Provide the [X, Y] coordinate of the cell's center where the given text is located.  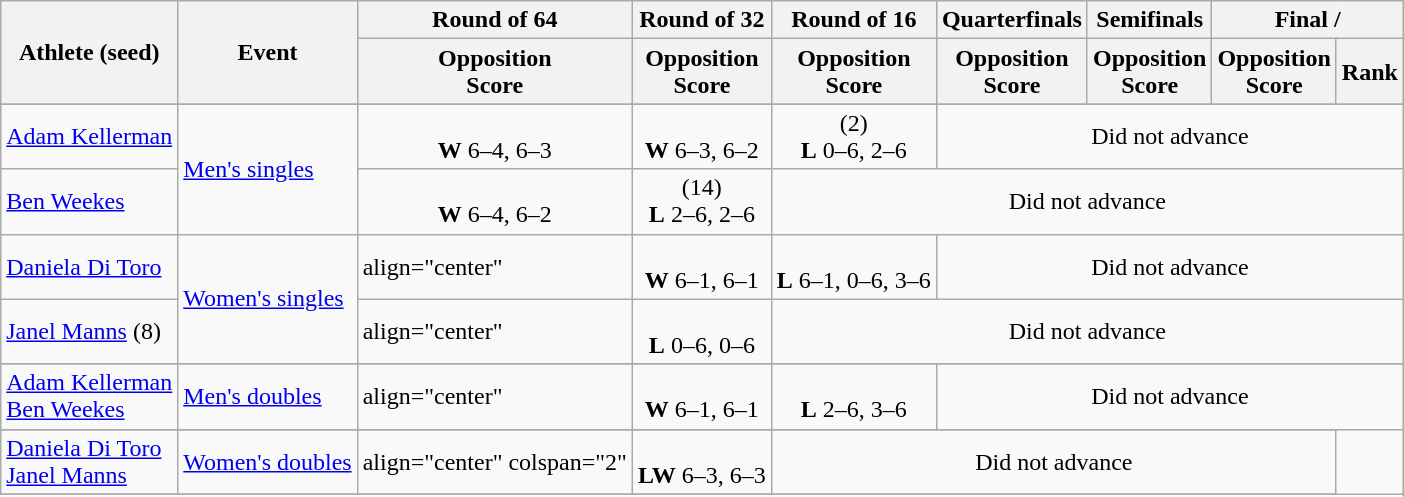
Ben Weekes [90, 202]
Women's doubles [268, 462]
(14)L 2–6, 2–6 [702, 202]
(2)L 0–6, 2–6 [854, 136]
W 6–4, 6–2 [494, 202]
L 0–6, 0–6 [702, 332]
Athlete (seed) [90, 52]
L 6–1, 0–6, 3–6 [854, 266]
Janel Manns (8) [90, 332]
Adam KellermanBen Weekes [90, 396]
Event [268, 52]
Round of 16 [854, 20]
Women's singles [268, 299]
Final / [1308, 20]
Daniela Di ToroJanel Manns [90, 462]
W 6–3, 6–2 [702, 136]
Adam Kellerman [90, 136]
Semifinals [1149, 20]
Daniela Di Toro [90, 266]
Quarterfinals [1012, 20]
Rank [1370, 72]
LW 6–3, 6–3 [702, 462]
Round of 64 [494, 20]
Men's singles [268, 169]
L 2–6, 3–6 [854, 396]
align="center" colspan="2" [494, 462]
Men's doubles [268, 396]
Round of 32 [702, 20]
W 6–4, 6–3 [494, 136]
